Extract the (x, y) coordinate from the center of the cell holding the provided text.  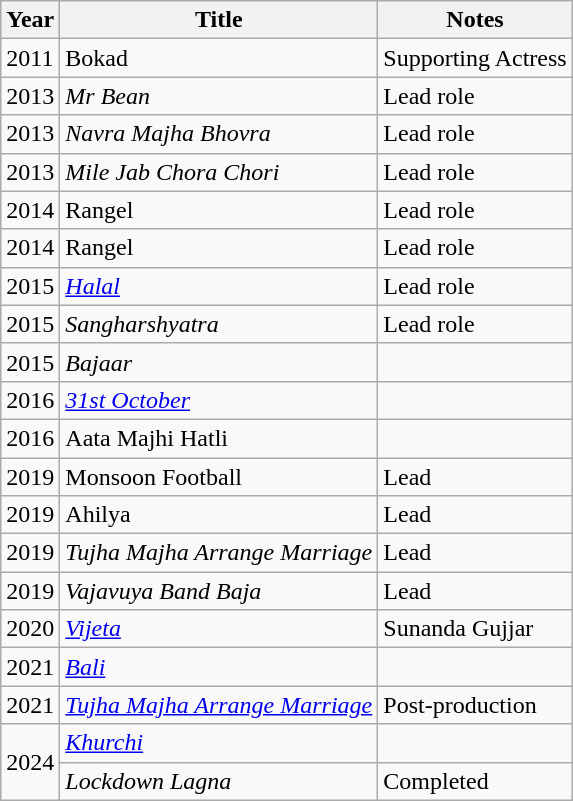
Year (30, 20)
Bokad (219, 58)
Mile Jab Chora Chori (219, 172)
31st October (219, 400)
Vijeta (219, 629)
2020 (30, 629)
Lockdown Lagna (219, 781)
Vajavuya Band Baja (219, 591)
Khurchi (219, 743)
Monsoon Football (219, 477)
Title (219, 20)
Supporting Actress (475, 58)
2011 (30, 58)
Ahilya (219, 515)
Completed (475, 781)
Bali (219, 667)
Navra Majha Bhovra (219, 134)
Mr Bean (219, 96)
Post-production (475, 705)
Aata Majhi Hatli (219, 438)
Sunanda Gujjar (475, 629)
Bajaar (219, 362)
Notes (475, 20)
Halal (219, 286)
2024 (30, 762)
Sangharshyatra (219, 324)
